Provide the [X, Y] coordinate of the cell's center where the given text is located.  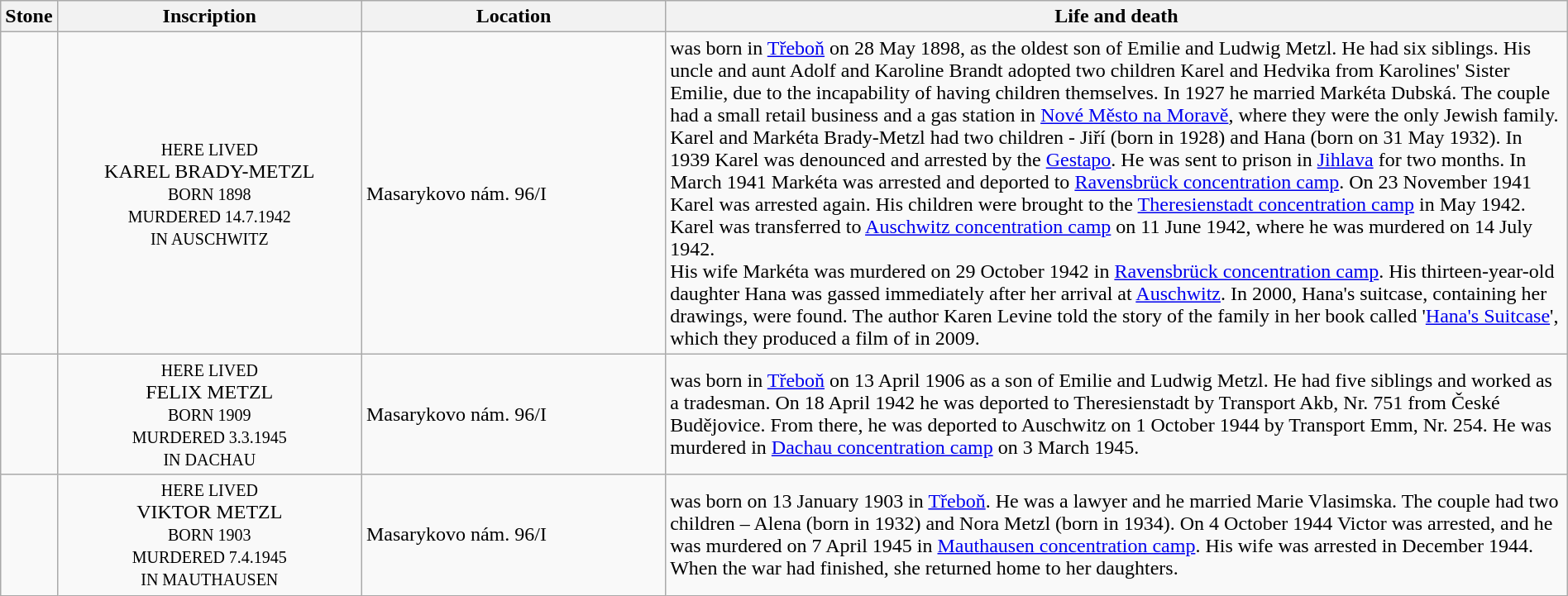
HERE LIVEDFELIX METZLBORN 1909MURDERED 3.3.1945IN DACHAU [209, 414]
HERE LIVEDVIKTOR METZLBORN 1903MURDERED 7.4.1945IN MAUTHAUSEN [209, 535]
Life and death [1116, 17]
Inscription [209, 17]
Location [513, 17]
HERE LIVEDKAREL BRADY-METZLBORN 1898MURDERED 14.7.1942IN AUSCHWITZ [209, 193]
Stone [29, 17]
